From the cell containing the given text, extract its center point as (X, Y) coordinate. 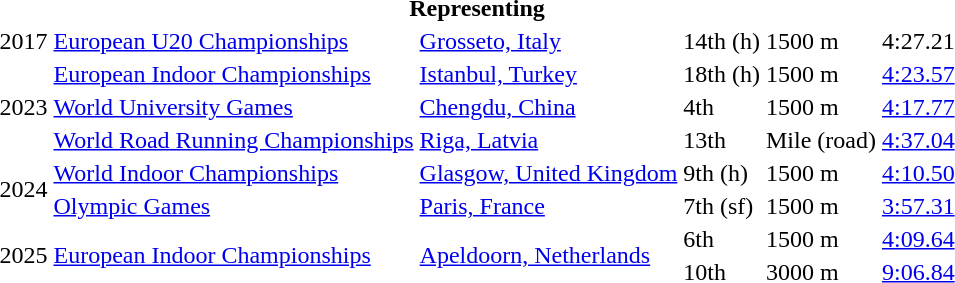
Istanbul, Turkey (548, 74)
18th (h) (722, 74)
World University Games (234, 107)
4th (722, 107)
9th (h) (722, 173)
Grosseto, Italy (548, 41)
6th (722, 239)
14th (h) (722, 41)
Chengdu, China (548, 107)
Riga, Latvia (548, 140)
European Indoor Championships (234, 74)
7th (sf) (722, 206)
13th (722, 140)
Olympic Games (234, 206)
World Road Running Championships (234, 140)
Paris, France (548, 206)
European U20 Championships (234, 41)
Mile (road) (820, 140)
World Indoor Championships (234, 173)
Glasgow, United Kingdom (548, 173)
